Scan for the cell matching the given text and deliver its (X, Y) coordinate at center. 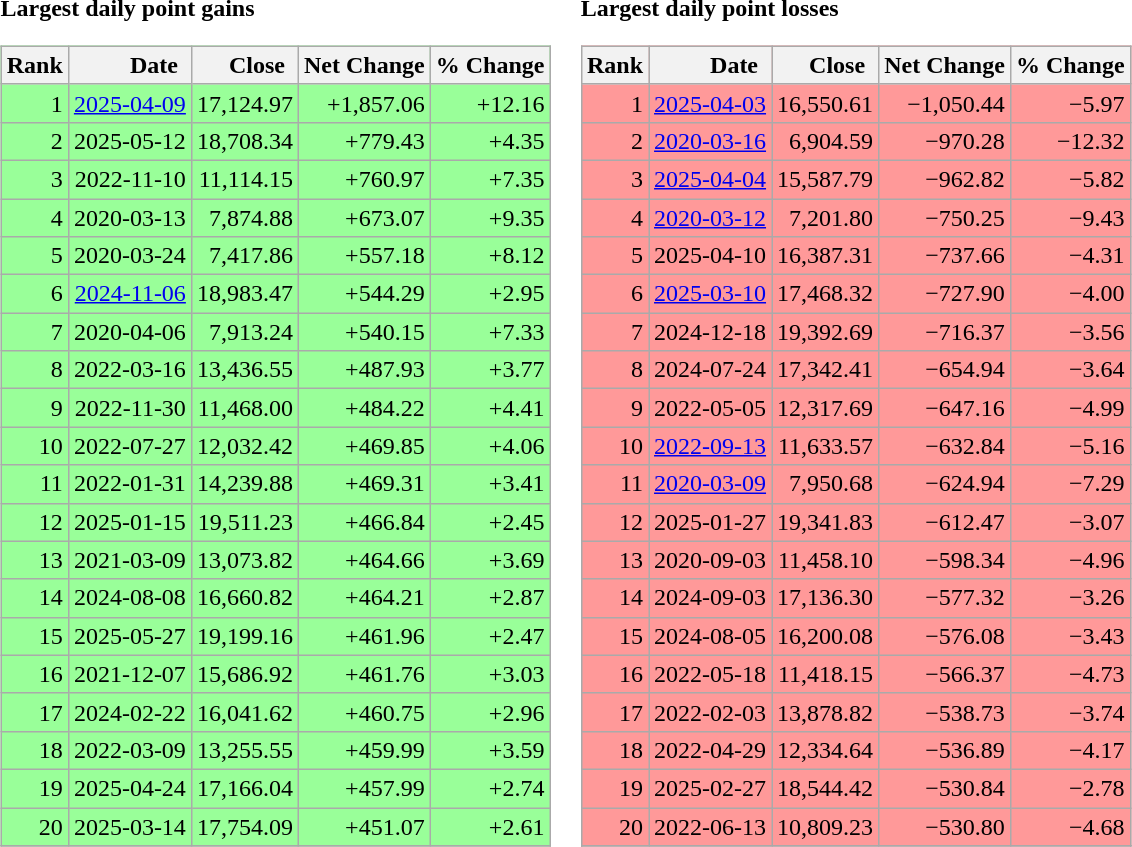
−4.96 (1070, 560)
16,200.08 (826, 636)
2025-02-27 (710, 788)
16,041.62 (244, 712)
7,201.80 (826, 217)
−737.66 (945, 256)
2024-11-06 (130, 294)
+469.85 (364, 446)
18,544.42 (826, 788)
+4.41 (490, 408)
+544.29 (364, 294)
−536.89 (945, 750)
17,166.04 (244, 788)
−1,050.44 (945, 103)
+2.61 (490, 827)
2020-03-24 (130, 256)
−4.00 (1070, 294)
11,633.57 (826, 446)
−530.80 (945, 827)
+451.07 (364, 827)
+457.99 (364, 788)
−962.82 (945, 179)
2025-04-24 (130, 788)
−598.34 (945, 560)
+7.33 (490, 332)
17,136.30 (826, 598)
11,114.15 (244, 179)
−970.28 (945, 141)
2025-04-09 (130, 103)
7,950.68 (826, 484)
−727.90 (945, 294)
+12.16 (490, 103)
−3.74 (1070, 712)
+466.84 (364, 522)
+4.35 (490, 141)
12,032.42 (244, 446)
2020-03-12 (710, 217)
14,239.88 (244, 484)
−632.84 (945, 446)
−4.68 (1070, 827)
−4.73 (1070, 674)
2022-01-31 (130, 484)
−7.29 (1070, 484)
2025-03-10 (710, 294)
2025-04-10 (710, 256)
−750.25 (945, 217)
−4.17 (1070, 750)
2021-03-09 (130, 560)
18,708.34 (244, 141)
11,418.15 (826, 674)
−3.07 (1070, 522)
+3.69 (490, 560)
2021-12-07 (130, 674)
7,417.86 (244, 256)
2020-03-16 (710, 141)
+3.41 (490, 484)
2022-04-29 (710, 750)
2022-05-18 (710, 674)
−4.31 (1070, 256)
19,341.83 (826, 522)
2020-03-13 (130, 217)
2022-07-27 (130, 446)
2024-07-24 (710, 370)
−5.82 (1070, 179)
+9.35 (490, 217)
+7.35 (490, 179)
2025-01-15 (130, 522)
+3.03 (490, 674)
−5.97 (1070, 103)
2025-03-14 (130, 827)
−3.26 (1070, 598)
16,660.82 (244, 598)
+2.87 (490, 598)
+760.97 (364, 179)
+2.74 (490, 788)
12,317.69 (826, 408)
+779.43 (364, 141)
+459.99 (364, 750)
2022-09-13 (710, 446)
2024-08-05 (710, 636)
16,550.61 (826, 103)
11,458.10 (826, 560)
2025-01-27 (710, 522)
+460.75 (364, 712)
+3.59 (490, 750)
2024-09-03 (710, 598)
−4.99 (1070, 408)
+3.77 (490, 370)
−9.43 (1070, 217)
−3.43 (1070, 636)
+2.96 (490, 712)
11,468.00 (244, 408)
+557.18 (364, 256)
13,073.82 (244, 560)
+469.31 (364, 484)
17,468.32 (826, 294)
2024-12-18 (710, 332)
19,392.69 (826, 332)
−3.56 (1070, 332)
+487.93 (364, 370)
15,587.79 (826, 179)
+8.12 (490, 256)
−654.94 (945, 370)
+673.07 (364, 217)
−538.73 (945, 712)
−647.16 (945, 408)
2025-05-27 (130, 636)
−566.37 (945, 674)
19,199.16 (244, 636)
−612.47 (945, 522)
2024-02-22 (130, 712)
2022-05-05 (710, 408)
2022-06-13 (710, 827)
+2.45 (490, 522)
+461.96 (364, 636)
+484.22 (364, 408)
2020-09-03 (710, 560)
2025-04-04 (710, 179)
17,342.41 (826, 370)
13,255.55 (244, 750)
12,334.64 (826, 750)
−2.78 (1070, 788)
+464.66 (364, 560)
7,913.24 (244, 332)
19,511.23 (244, 522)
2025-04-03 (710, 103)
18,983.47 (244, 294)
−576.08 (945, 636)
17,754.09 (244, 827)
+2.47 (490, 636)
2025-05-12 (130, 141)
2020-04-06 (130, 332)
10,809.23 (826, 827)
−716.37 (945, 332)
+464.21 (364, 598)
−577.32 (945, 598)
2022-11-10 (130, 179)
+2.95 (490, 294)
16,387.31 (826, 256)
6,904.59 (826, 141)
+1,857.06 (364, 103)
+461.76 (364, 674)
+540.15 (364, 332)
−3.64 (1070, 370)
+4.06 (490, 446)
15,686.92 (244, 674)
−624.94 (945, 484)
−12.32 (1070, 141)
2024-08-08 (130, 598)
13,436.55 (244, 370)
2022-02-03 (710, 712)
2022-11-30 (130, 408)
17,124.97 (244, 103)
2022-03-09 (130, 750)
−5.16 (1070, 446)
2022-03-16 (130, 370)
2020-03-09 (710, 484)
7,874.88 (244, 217)
−530.84 (945, 788)
13,878.82 (826, 712)
